Determine the (X, Y) coordinate at the center of the cell enclosing the given text.  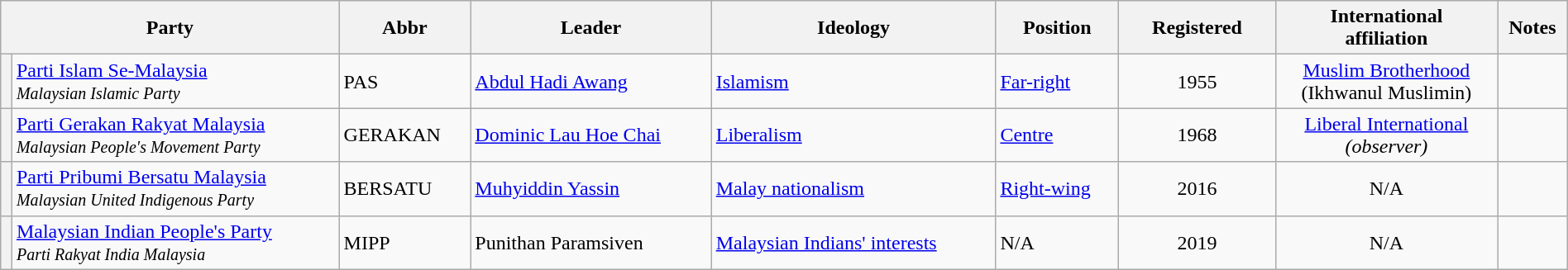
Islamism (853, 81)
2019 (1198, 243)
Internationalaffiliation (1386, 28)
Malaysian Indian People's Party Parti Rakyat India Malaysia (175, 243)
MIPP (405, 243)
Centre (1057, 135)
Ideology (853, 28)
Registered (1198, 28)
PAS (405, 81)
Punithan Paramsiven (590, 243)
1955 (1198, 81)
Malaysian Indians' interests (853, 243)
Position (1057, 28)
Parti Pribumi Bersatu Malaysia Malaysian United Indigenous Party (175, 188)
Abdul Hadi Awang (590, 81)
Party (170, 28)
Right-wing (1057, 188)
Muslim Brotherhood(Ikhwanul Muslimin) (1386, 81)
Parti Islam Se-Malaysia Malaysian Islamic Party (175, 81)
Parti Gerakan Rakyat Malaysia Malaysian People's Movement Party (175, 135)
Notes (1533, 28)
Far-right (1057, 81)
Liberal International (observer) (1386, 135)
GERAKAN (405, 135)
BERSATU (405, 188)
1968 (1198, 135)
Leader (590, 28)
Dominic Lau Hoe Chai (590, 135)
Liberalism (853, 135)
Malay nationalism (853, 188)
Muhyiddin Yassin (590, 188)
Abbr (405, 28)
2016 (1198, 188)
